Extract the [x, y] coordinate from the center of the cell holding the provided text.  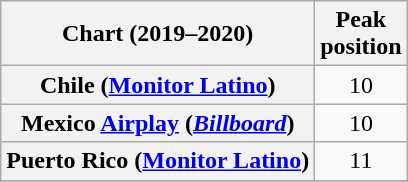
Puerto Rico (Monitor Latino) [158, 161]
Chile (Monitor Latino) [158, 85]
Peakposition [361, 34]
Chart (2019–2020) [158, 34]
11 [361, 161]
Mexico Airplay (Billboard) [158, 123]
